Locate the cell with the specified text and output its (X, Y) center coordinate. 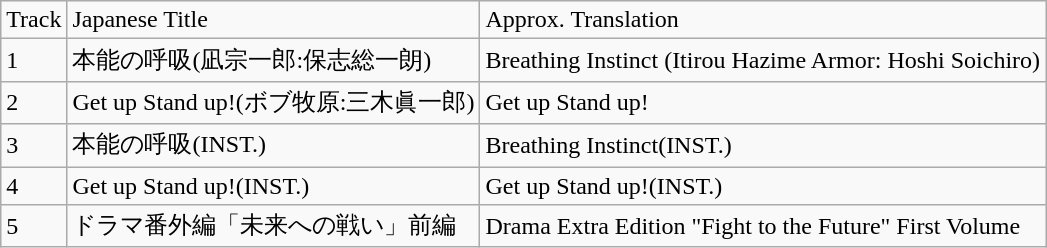
1 (34, 60)
Drama Extra Edition "Fight to the Future" First Volume (763, 226)
2 (34, 102)
ドラマ番外編「未来への戦い」前編 (274, 226)
Breathing Instinct(INST.) (763, 146)
Japanese Title (274, 20)
本能の呼吸(凪宗一郎:保志総一朗) (274, 60)
Get up Stand up! (763, 102)
Approx. Translation (763, 20)
4 (34, 185)
Track (34, 20)
3 (34, 146)
Breathing Instinct (Itirou Hazime Armor: Hoshi Soichiro) (763, 60)
5 (34, 226)
Get up Stand up!(ボブ牧原:三木眞一郎) (274, 102)
本能の呼吸(INST.) (274, 146)
